From the cell containing the given text, extract its center point as (X, Y) coordinate. 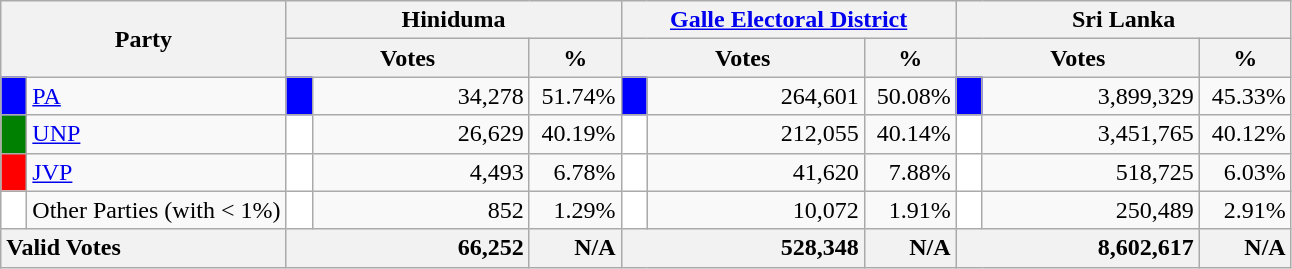
41,620 (756, 172)
UNP (156, 134)
Hiniduma (454, 20)
40.12% (1245, 134)
JVP (156, 172)
66,252 (408, 248)
50.08% (910, 96)
518,725 (1090, 172)
4,493 (420, 172)
1.91% (910, 210)
264,601 (756, 96)
Other Parties (with < 1%) (156, 210)
10,072 (756, 210)
212,055 (756, 134)
Sri Lanka (1124, 20)
34,278 (420, 96)
Party (144, 39)
45.33% (1245, 96)
6.03% (1245, 172)
250,489 (1090, 210)
Valid Votes (144, 248)
3,451,765 (1090, 134)
8,602,617 (1078, 248)
40.19% (575, 134)
26,629 (420, 134)
2.91% (1245, 210)
3,899,329 (1090, 96)
6.78% (575, 172)
852 (420, 210)
7.88% (910, 172)
528,348 (742, 248)
40.14% (910, 134)
1.29% (575, 210)
Galle Electoral District (788, 20)
51.74% (575, 96)
PA (156, 96)
